From the cell containing the given text, extract its center point as (X, Y) coordinate. 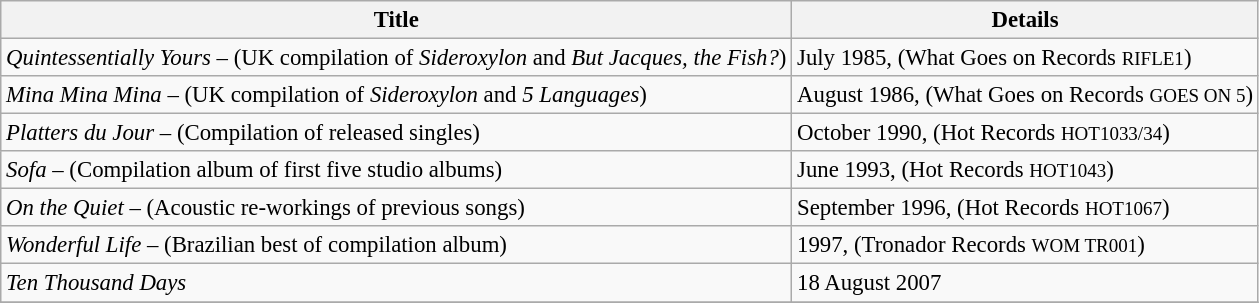
August 1986, (What Goes on Records GOES ON 5) (1026, 95)
September 1996, (Hot Records HOT1067) (1026, 208)
Details (1026, 20)
Sofa – (Compilation album of first five studio albums) (396, 170)
October 1990, (Hot Records HOT1033/34) (1026, 133)
July 1985, (What Goes on Records RIFLE1) (1026, 58)
June 1993, (Hot Records HOT1043) (1026, 170)
18 August 2007 (1026, 283)
1997, (Tronador Records WOM TR001) (1026, 245)
Mina Mina Mina – (UK compilation of Sideroxylon and 5 Languages) (396, 95)
Wonderful Life – (Brazilian best of compilation album) (396, 245)
Quintessentially Yours – (UK compilation of Sideroxylon and But Jacques, the Fish?) (396, 58)
Platters du Jour – (Compilation of released singles) (396, 133)
Title (396, 20)
Ten Thousand Days (396, 283)
On the Quiet – (Acoustic re-workings of previous songs) (396, 208)
